Detect which cell encompasses the target text, then output its (X, Y) center coordinate. 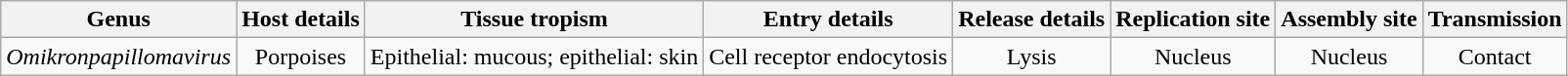
Replication site (1193, 19)
Cell receptor endocytosis (829, 57)
Host details (301, 19)
Release details (1032, 19)
Porpoises (301, 57)
Lysis (1032, 57)
Assembly site (1349, 19)
Omikronpapillomavirus (119, 57)
Genus (119, 19)
Contact (1495, 57)
Tissue tropism (534, 19)
Transmission (1495, 19)
Entry details (829, 19)
Epithelial: mucous; epithelial: skin (534, 57)
